Determine the [x, y] coordinate at the center of the cell enclosing the given text.  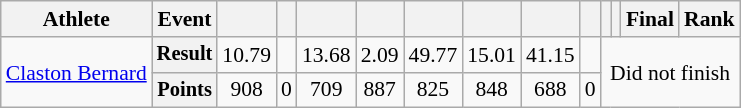
825 [434, 90]
Athlete [76, 19]
49.77 [434, 55]
Result [185, 55]
908 [246, 90]
709 [326, 90]
Final [650, 19]
10.79 [246, 55]
688 [550, 90]
41.15 [550, 55]
Did not finish [670, 72]
Event [185, 19]
2.09 [380, 55]
887 [380, 90]
Claston Bernard [76, 72]
Points [185, 90]
848 [492, 90]
15.01 [492, 55]
Rank [710, 19]
13.68 [326, 55]
